Find where the given text appears and provide that cell's center as (x, y) coordinate. 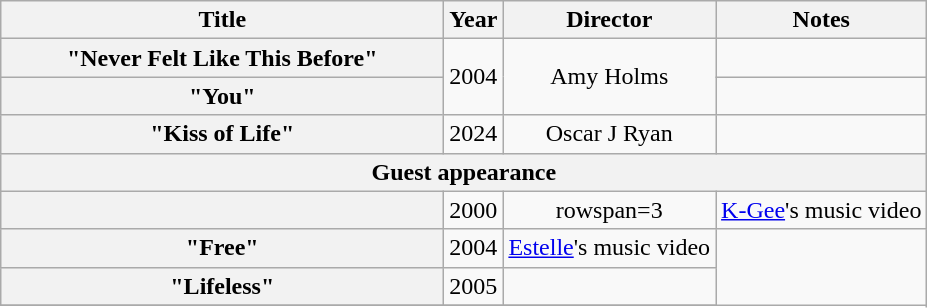
2024 (474, 134)
"Kiss of Life" (222, 134)
"Lifeless" (222, 286)
Title (222, 20)
K-Gee's music video (822, 210)
Notes (822, 20)
"Free" (222, 248)
Director (610, 20)
2005 (474, 286)
Estelle's music video (610, 248)
Amy Holms (610, 77)
2000 (474, 210)
"You" (222, 96)
Year (474, 20)
rowspan=3 (610, 210)
Oscar J Ryan (610, 134)
Guest appearance (464, 172)
"Never Felt Like This Before" (222, 58)
